Extract the (x, y) coordinate from the center of the cell holding the provided text.  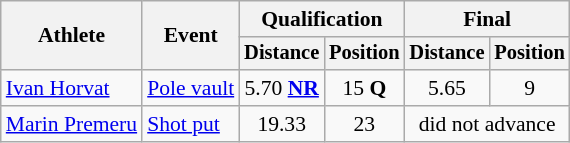
Shot put (190, 124)
9 (529, 88)
Final (488, 19)
Athlete (72, 36)
5.65 (448, 88)
did not advance (488, 124)
23 (364, 124)
Ivan Horvat (72, 88)
Qualification (322, 19)
15 Q (364, 88)
Event (190, 36)
Pole vault (190, 88)
5.70 NR (282, 88)
Marin Premeru (72, 124)
19.33 (282, 124)
